For the text-containing cell, return its midpoint in [X, Y] coordinate format. 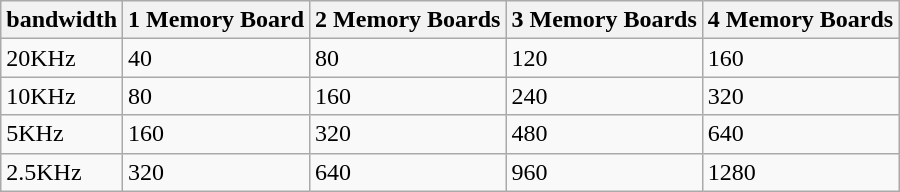
10KHz [62, 96]
2.5KHz [62, 172]
3 Memory Boards [604, 20]
480 [604, 134]
bandwidth [62, 20]
960 [604, 172]
1280 [800, 172]
40 [216, 58]
1 Memory Board [216, 20]
5KHz [62, 134]
120 [604, 58]
4 Memory Boards [800, 20]
2 Memory Boards [408, 20]
20KHz [62, 58]
240 [604, 96]
